Determine the (x, y) coordinate at the center of the cell enclosing the given text.  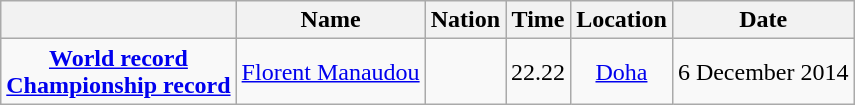
6 December 2014 (763, 72)
Time (538, 20)
World recordChampionship record (118, 72)
22.22 (538, 72)
Florent Manaudou (330, 72)
Date (763, 20)
Name (330, 20)
Location (622, 20)
Nation (465, 20)
Doha (622, 72)
